Return (x, y) of the center of cell containing provided text 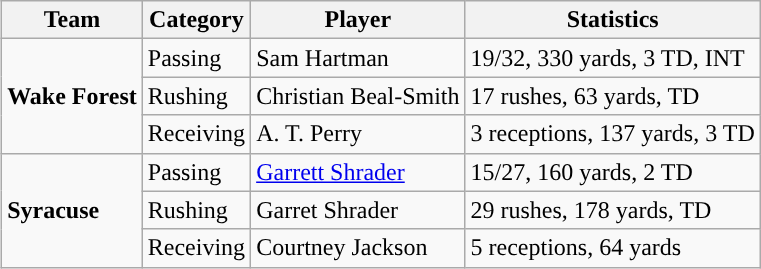
3 receptions, 137 yards, 3 TD (612, 134)
29 rushes, 178 yards, TD (612, 210)
Garrett Shrader (358, 172)
Player (358, 20)
Garret Shrader (358, 210)
Statistics (612, 20)
15/27, 160 yards, 2 TD (612, 172)
Team (72, 20)
17 rushes, 63 yards, TD (612, 96)
Courtney Jackson (358, 248)
Sam Hartman (358, 58)
Christian Beal-Smith (358, 96)
A. T. Perry (358, 134)
Category (196, 20)
Wake Forest (72, 96)
5 receptions, 64 yards (612, 248)
Syracuse (72, 210)
19/32, 330 yards, 3 TD, INT (612, 58)
